Find where the given text appears and provide that cell's center as (x, y) coordinate. 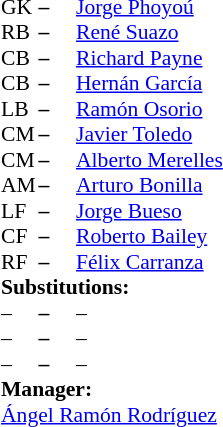
LF (20, 211)
Jorge Bueso (150, 211)
Hernán García (150, 83)
CF (20, 237)
Richard Payne (150, 58)
AM (20, 185)
Javier Toledo (150, 135)
RB (20, 33)
LB (20, 109)
Manager: (112, 389)
Roberto Bailey (150, 237)
Arturo Bonilla (150, 185)
RF (20, 262)
René Suazo (150, 33)
Félix Carranza (150, 262)
Ramón Osorio (150, 109)
Alberto Merelles (150, 160)
Substitutions: (112, 287)
